Return the [x, y] coordinate for the center point of the cell that contains the specified text.  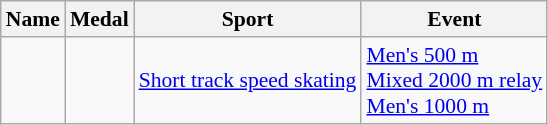
Name [33, 19]
Sport [248, 19]
Men's 500 mMixed 2000 m relayMen's 1000 m [454, 80]
Medal [100, 19]
Event [454, 19]
Short track speed skating [248, 80]
